Scan for the cell matching the given text and deliver its (X, Y) coordinate at center. 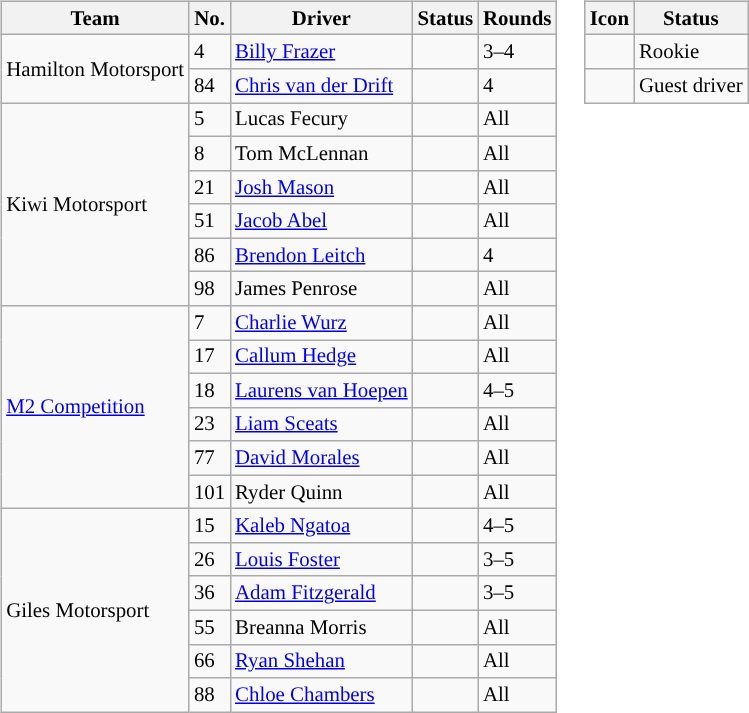
Laurens van Hoepen (321, 390)
26 (210, 560)
Icon (610, 18)
Rookie (691, 52)
Ryder Quinn (321, 492)
Tom McLennan (321, 153)
3–4 (517, 52)
Billy Frazer (321, 52)
Guest driver (691, 86)
5 (210, 120)
Kaleb Ngatoa (321, 526)
7 (210, 323)
M2 Competition (95, 408)
Driver (321, 18)
66 (210, 661)
Rounds (517, 18)
Brendon Leitch (321, 255)
Jacob Abel (321, 221)
18 (210, 390)
Louis Foster (321, 560)
Giles Motorsport (95, 610)
Hamilton Motorsport (95, 69)
101 (210, 492)
Chris van der Drift (321, 86)
James Penrose (321, 289)
Liam Sceats (321, 424)
51 (210, 221)
8 (210, 153)
Charlie Wurz (321, 323)
23 (210, 424)
17 (210, 357)
88 (210, 695)
Kiwi Motorsport (95, 204)
Callum Hedge (321, 357)
55 (210, 627)
15 (210, 526)
Adam Fitzgerald (321, 593)
Lucas Fecury (321, 120)
21 (210, 187)
98 (210, 289)
Ryan Shehan (321, 661)
86 (210, 255)
No. (210, 18)
77 (210, 458)
Josh Mason (321, 187)
36 (210, 593)
Chloe Chambers (321, 695)
Team (95, 18)
Breanna Morris (321, 627)
David Morales (321, 458)
84 (210, 86)
